Provide the [x, y] coordinate of the cell's center where the given text is located.  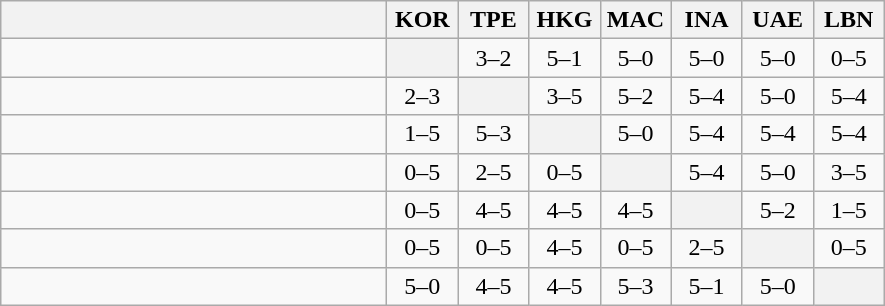
INA [706, 20]
UAE [778, 20]
2–3 [422, 96]
HKG [564, 20]
TPE [494, 20]
MAC [636, 20]
KOR [422, 20]
LBN [848, 20]
3–2 [494, 58]
